Locate the cell with the specified text and output its (x, y) center coordinate. 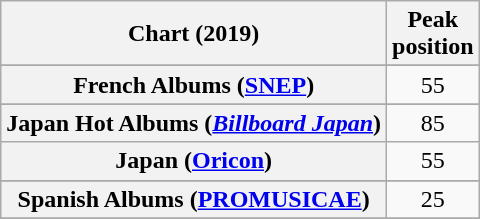
French Albums (SNEP) (194, 85)
Spanish Albums (PROMUSICAE) (194, 199)
25 (433, 199)
Japan (Oricon) (194, 161)
85 (433, 123)
Chart (2019) (194, 34)
Peakposition (433, 34)
Japan Hot Albums (Billboard Japan) (194, 123)
